Locate the cell with the specified text and output its (X, Y) center coordinate. 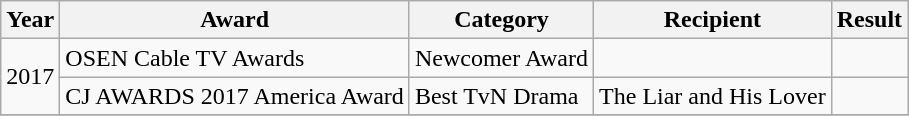
Recipient (713, 20)
Best TvN Drama (501, 96)
2017 (30, 77)
The Liar and His Lover (713, 96)
OSEN Cable TV Awards (235, 58)
CJ AWARDS 2017 America Award (235, 96)
Award (235, 20)
Category (501, 20)
Newcomer Award (501, 58)
Result (869, 20)
Year (30, 20)
